Scan for the cell matching the given text and deliver its [x, y] coordinate at center. 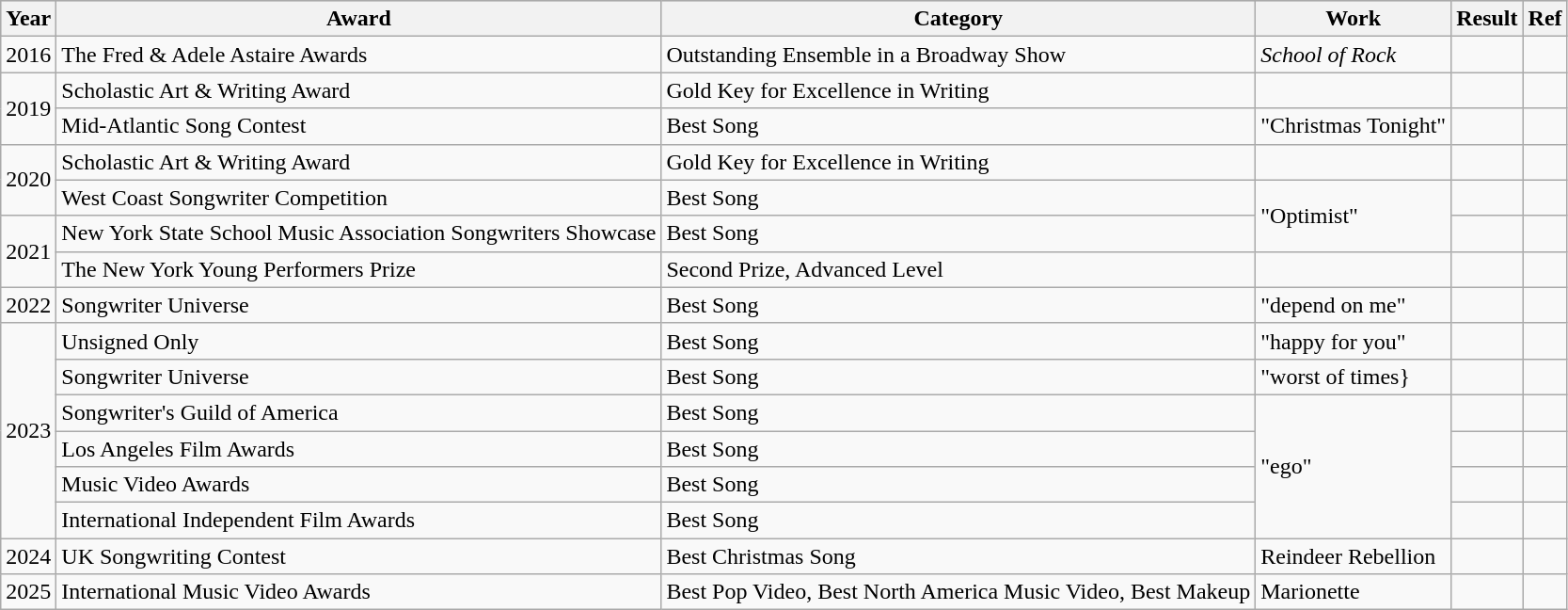
2016 [28, 55]
Work [1354, 19]
Best Pop Video, Best North America Music Video, Best Makeup [958, 592]
West Coast Songwriter Competition [359, 198]
Year [28, 19]
Category [958, 19]
"ego" [1354, 466]
Best Christmas Song [958, 556]
Ref [1544, 19]
Unsigned Only [359, 341]
School of Rock [1354, 55]
2024 [28, 556]
The Fred & Adele Astaire Awards [359, 55]
International Independent Film Awards [359, 521]
2025 [28, 592]
"depend on me" [1354, 305]
New York State School Music Association Songwriters Showcase [359, 233]
Result [1487, 19]
"happy for you" [1354, 341]
Reindeer Rebellion [1354, 556]
UK Songwriting Contest [359, 556]
2021 [28, 251]
Los Angeles Film Awards [359, 449]
2022 [28, 305]
Songwriter's Guild of America [359, 412]
Mid-Atlantic Song Contest [359, 126]
2020 [28, 180]
The New York Young Performers Prize [359, 269]
Award [359, 19]
Second Prize, Advanced Level [958, 269]
"Christmas Tonight" [1354, 126]
2023 [28, 430]
"worst of times} [1354, 377]
Music Video Awards [359, 485]
Marionette [1354, 592]
Outstanding Ensemble in a Broadway Show [958, 55]
"Optimist" [1354, 216]
2019 [28, 108]
International Music Video Awards [359, 592]
